Output the (X, Y) coordinate of the center of the cell containing the given text.  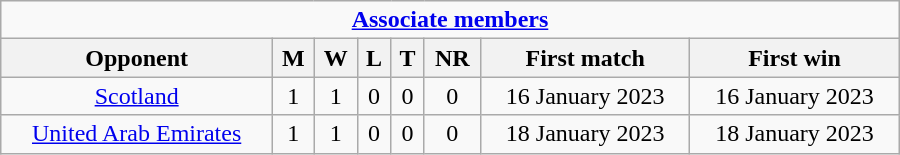
First match (586, 58)
Opponent (137, 58)
L (374, 58)
M (294, 58)
Scotland (137, 96)
W (336, 58)
NR (452, 58)
United Arab Emirates (137, 134)
First win (794, 58)
Associate members (450, 20)
T (408, 58)
